Search for the cell housing the specified text and yield its (x, y) center coordinate. 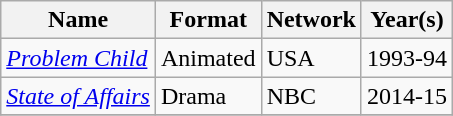
USA (311, 58)
2014-15 (406, 96)
Problem Child (78, 58)
Name (78, 20)
Animated (208, 58)
State of Affairs (78, 96)
Drama (208, 96)
NBC (311, 96)
1993-94 (406, 58)
Network (311, 20)
Format (208, 20)
Year(s) (406, 20)
